Return the (x, y) coordinate for the center point of the cell that contains the specified text.  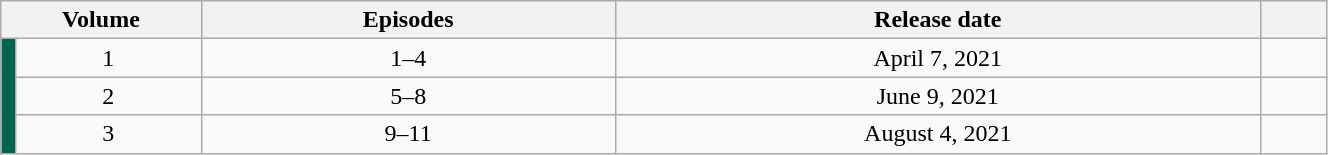
5–8 (408, 96)
1–4 (408, 58)
3 (108, 134)
April 7, 2021 (938, 58)
August 4, 2021 (938, 134)
June 9, 2021 (938, 96)
9–11 (408, 134)
Release date (938, 20)
2 (108, 96)
1 (108, 58)
Volume (101, 20)
Episodes (408, 20)
